Find where the given text appears and provide that cell's center as [X, Y] coordinate. 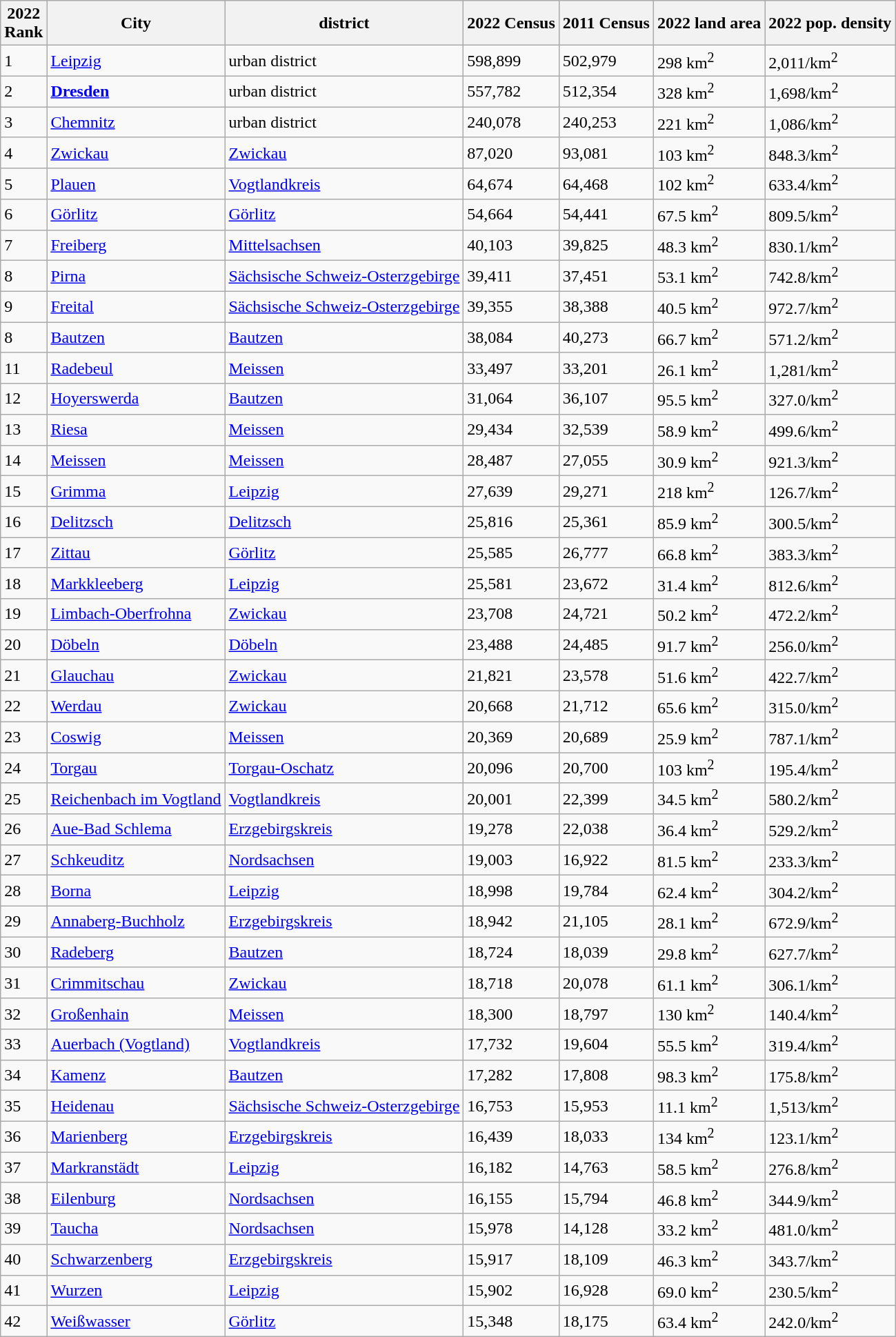
218 km2 [709, 491]
512,354 [606, 91]
25,581 [511, 584]
38 [23, 1198]
15,902 [511, 1290]
18,718 [511, 982]
33,201 [606, 368]
580.2/km2 [830, 799]
20,668 [511, 706]
18,175 [606, 1322]
39,825 [606, 246]
15,348 [511, 1322]
Reichenbach im Vogtland [136, 799]
38,388 [606, 306]
28,487 [511, 461]
221 km2 [709, 123]
50.2 km2 [709, 614]
Markranstädt [136, 1167]
12 [23, 399]
58.5 km2 [709, 1167]
Torgau-Oschatz [344, 769]
46.8 km2 [709, 1198]
18,998 [511, 891]
37 [23, 1167]
502,979 [606, 61]
20,001 [511, 799]
district [344, 23]
2022 Census [511, 23]
14,763 [606, 1167]
Auerbach (Vogtland) [136, 1044]
9 [23, 306]
26 [23, 829]
42 [23, 1322]
61.1 km2 [709, 982]
16 [23, 522]
2,011/km2 [830, 61]
18,300 [511, 1014]
54,664 [511, 215]
20,689 [606, 737]
Freiberg [136, 246]
31.4 km2 [709, 584]
51.6 km2 [709, 676]
2022 pop. density [830, 23]
35 [23, 1107]
39,355 [511, 306]
1,513/km2 [830, 1107]
598,899 [511, 61]
64,674 [511, 184]
17,808 [606, 1075]
571.2/km2 [830, 338]
23,708 [511, 614]
Coswig [136, 737]
20 [23, 644]
19,604 [606, 1044]
25.9 km2 [709, 737]
33,497 [511, 368]
18,942 [511, 922]
17,282 [511, 1075]
40,103 [511, 246]
19,278 [511, 829]
2022Rank [23, 23]
46.3 km2 [709, 1260]
15,978 [511, 1229]
City [136, 23]
4 [23, 153]
31,064 [511, 399]
499.6/km2 [830, 429]
812.6/km2 [830, 584]
20,078 [606, 982]
Kamenz [136, 1075]
23,672 [606, 584]
Markkleeberg [136, 584]
65.6 km2 [709, 706]
25 [23, 799]
23,578 [606, 676]
Limbach-Oberfrohna [136, 614]
23,488 [511, 644]
54,441 [606, 215]
Zittau [136, 553]
Radebeul [136, 368]
921.3/km2 [830, 461]
14 [23, 461]
16,753 [511, 1107]
18,109 [606, 1260]
1,086/km2 [830, 123]
24,485 [606, 644]
2022 land area [709, 23]
14,128 [606, 1229]
16,155 [511, 1198]
Hoyerswerda [136, 399]
256.0/km2 [830, 644]
28.1 km2 [709, 922]
40.5 km2 [709, 306]
529.2/km2 [830, 829]
27,639 [511, 491]
48.3 km2 [709, 246]
95.5 km2 [709, 399]
25,816 [511, 522]
1,698/km2 [830, 91]
240,253 [606, 123]
Chemnitz [136, 123]
Taucha [136, 1229]
848.3/km2 [830, 153]
33 [23, 1044]
242.0/km2 [830, 1322]
233.3/km2 [830, 860]
20,369 [511, 737]
319.4/km2 [830, 1044]
27,055 [606, 461]
87,020 [511, 153]
Aue-Bad Schlema [136, 829]
38,084 [511, 338]
34 [23, 1075]
81.5 km2 [709, 860]
175.8/km2 [830, 1075]
240,078 [511, 123]
5 [23, 184]
298 km2 [709, 61]
21,105 [606, 922]
Dresden [136, 91]
Schwarzenberg [136, 1260]
557,782 [511, 91]
1,281/km2 [830, 368]
39,411 [511, 276]
28 [23, 891]
Radeberg [136, 952]
2011 Census [606, 23]
55.5 km2 [709, 1044]
39 [23, 1229]
32,539 [606, 429]
20,700 [606, 769]
315.0/km2 [830, 706]
19 [23, 614]
63.4 km2 [709, 1322]
67.5 km2 [709, 215]
481.0/km2 [830, 1229]
18,797 [606, 1014]
62.4 km2 [709, 891]
Eilenburg [136, 1198]
276.8/km2 [830, 1167]
93,081 [606, 153]
66.8 km2 [709, 553]
300.5/km2 [830, 522]
Crimmitschau [136, 982]
306.1/km2 [830, 982]
Grimma [136, 491]
Heidenau [136, 1107]
15,917 [511, 1260]
25,585 [511, 553]
64,468 [606, 184]
327.0/km2 [830, 399]
1 [23, 61]
53.1 km2 [709, 276]
33.2 km2 [709, 1229]
58.9 km2 [709, 429]
24 [23, 769]
Großenhain [136, 1014]
140.4/km2 [830, 1014]
830.1/km2 [830, 246]
29,271 [606, 491]
85.9 km2 [709, 522]
34.5 km2 [709, 799]
2 [23, 91]
91.7 km2 [709, 644]
16,182 [511, 1167]
Marienberg [136, 1137]
195.4/km2 [830, 769]
Annaberg-Buchholz [136, 922]
69.0 km2 [709, 1290]
383.3/km2 [830, 553]
Mittelsachsen [344, 246]
21,712 [606, 706]
15,953 [606, 1107]
18 [23, 584]
98.3 km2 [709, 1075]
123.1/km2 [830, 1137]
472.2/km2 [830, 614]
627.7/km2 [830, 952]
633.4/km2 [830, 184]
Borna [136, 891]
3 [23, 123]
11 [23, 368]
Schkeuditz [136, 860]
102 km2 [709, 184]
6 [23, 215]
20,096 [511, 769]
15,794 [606, 1198]
30.9 km2 [709, 461]
422.7/km2 [830, 676]
32 [23, 1014]
26.1 km2 [709, 368]
328 km2 [709, 91]
30 [23, 952]
22 [23, 706]
16,922 [606, 860]
19,003 [511, 860]
Pirna [136, 276]
672.9/km2 [830, 922]
Weißwasser [136, 1322]
36 [23, 1137]
Riesa [136, 429]
21 [23, 676]
18,033 [606, 1137]
18,039 [606, 952]
29 [23, 922]
24,721 [606, 614]
17,732 [511, 1044]
304.2/km2 [830, 891]
36,107 [606, 399]
31 [23, 982]
19,784 [606, 891]
29.8 km2 [709, 952]
17 [23, 553]
809.5/km2 [830, 215]
66.7 km2 [709, 338]
344.9/km2 [830, 1198]
134 km2 [709, 1137]
22,038 [606, 829]
21,821 [511, 676]
972.7/km2 [830, 306]
130 km2 [709, 1014]
25,361 [606, 522]
22,399 [606, 799]
787.1/km2 [830, 737]
36.4 km2 [709, 829]
230.5/km2 [830, 1290]
16,439 [511, 1137]
23 [23, 737]
11.1 km2 [709, 1107]
Plauen [136, 184]
26,777 [606, 553]
29,434 [511, 429]
Freital [136, 306]
40 [23, 1260]
15 [23, 491]
16,928 [606, 1290]
Torgau [136, 769]
742.8/km2 [830, 276]
Wurzen [136, 1290]
7 [23, 246]
Werdau [136, 706]
13 [23, 429]
41 [23, 1290]
343.7/km2 [830, 1260]
18,724 [511, 952]
Glauchau [136, 676]
27 [23, 860]
37,451 [606, 276]
126.7/km2 [830, 491]
40,273 [606, 338]
